Scan for the cell matching the given text and deliver its (x, y) coordinate at center. 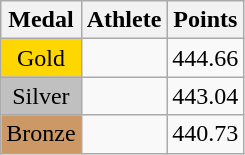
443.04 (206, 96)
Bronze (41, 134)
Gold (41, 58)
Medal (41, 20)
444.66 (206, 58)
440.73 (206, 134)
Points (206, 20)
Silver (41, 96)
Athlete (124, 20)
